For the text-containing cell, return its midpoint in (X, Y) coordinate format. 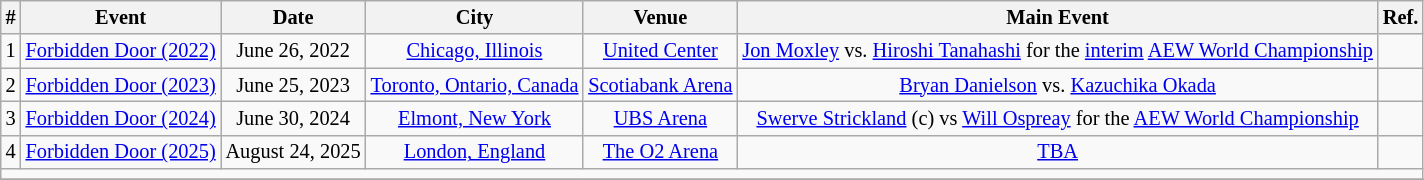
Forbidden Door (2025) (121, 152)
Venue (660, 17)
August 24, 2025 (294, 152)
1 (11, 51)
Chicago, Illinois (475, 51)
Toronto, Ontario, Canada (475, 85)
Forbidden Door (2024) (121, 118)
Forbidden Door (2023) (121, 85)
The O2 Arena (660, 152)
3 (11, 118)
Jon Moxley vs. Hiroshi Tanahashi for the interim AEW World Championship (1057, 51)
UBS Arena (660, 118)
June 26, 2022 (294, 51)
Bryan Danielson vs. Kazuchika Okada (1057, 85)
2 (11, 85)
London, England (475, 152)
June 25, 2023 (294, 85)
City (475, 17)
June 30, 2024 (294, 118)
Scotiabank Arena (660, 85)
Date (294, 17)
4 (11, 152)
Ref. (1400, 17)
Elmont, New York (475, 118)
TBA (1057, 152)
Main Event (1057, 17)
# (11, 17)
Swerve Strickland (c) vs Will Ospreay for the AEW World Championship (1057, 118)
Forbidden Door (2022) (121, 51)
Event (121, 17)
United Center (660, 51)
